Search for the cell housing the specified text and yield its (X, Y) center coordinate. 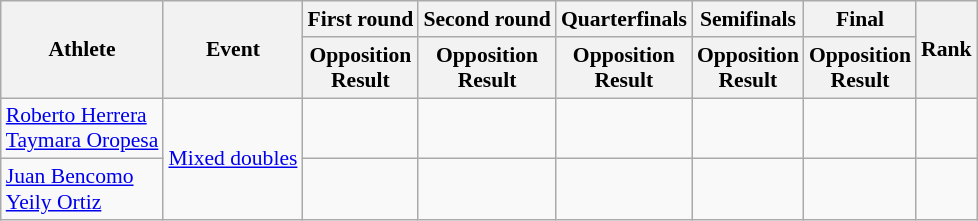
Juan BencomoYeily Ortiz (82, 190)
Roberto HerreraTaymara Oropesa (82, 128)
Mixed doubles (232, 159)
Event (232, 50)
Rank (946, 50)
Final (860, 19)
Second round (487, 19)
Athlete (82, 50)
Quarterfinals (624, 19)
Semifinals (748, 19)
First round (360, 19)
